Search for the cell housing the specified text and yield its (x, y) center coordinate. 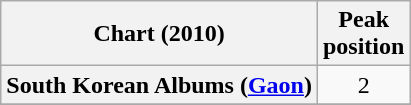
Peakposition (363, 34)
2 (363, 85)
Chart (2010) (160, 34)
South Korean Albums (Gaon) (160, 85)
